Detect which cell encompasses the target text, then output its [x, y] center coordinate. 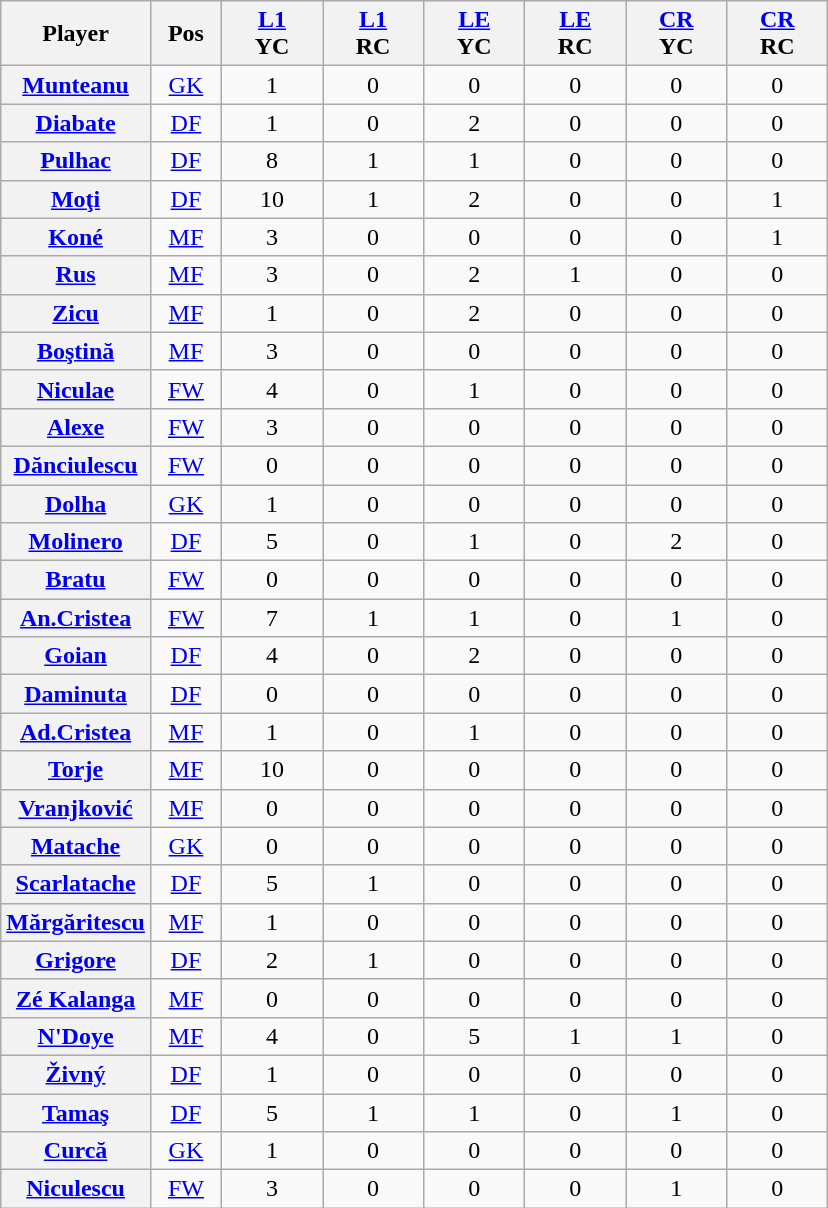
Ad.Cristea [76, 732]
Player [76, 34]
Diabate [76, 123]
LE YC [474, 34]
Dolha [76, 503]
Koné [76, 237]
Pulhac [76, 161]
Niculescu [76, 1189]
Dănciulescu [76, 465]
L1 RC [374, 34]
Rus [76, 275]
Matache [76, 846]
Vranjković [76, 808]
CR YC [676, 34]
Munteanu [76, 85]
Curcă [76, 1151]
L1 YC [272, 34]
Tamaş [76, 1113]
7 [272, 618]
CR RC [778, 34]
Boştină [76, 351]
Živný [76, 1074]
LE RC [576, 34]
Grigore [76, 960]
Zicu [76, 313]
An.Cristea [76, 618]
Torje [76, 770]
Pos [186, 34]
Molinero [76, 542]
Niculae [76, 389]
Bratu [76, 580]
Moţi [76, 199]
Scarlatache [76, 884]
Alexe [76, 427]
N'Doye [76, 1036]
Daminuta [76, 694]
Mărgăritescu [76, 922]
Goian [76, 656]
8 [272, 161]
Zé Kalanga [76, 998]
